Return [X, Y] of the center of cell containing provided text 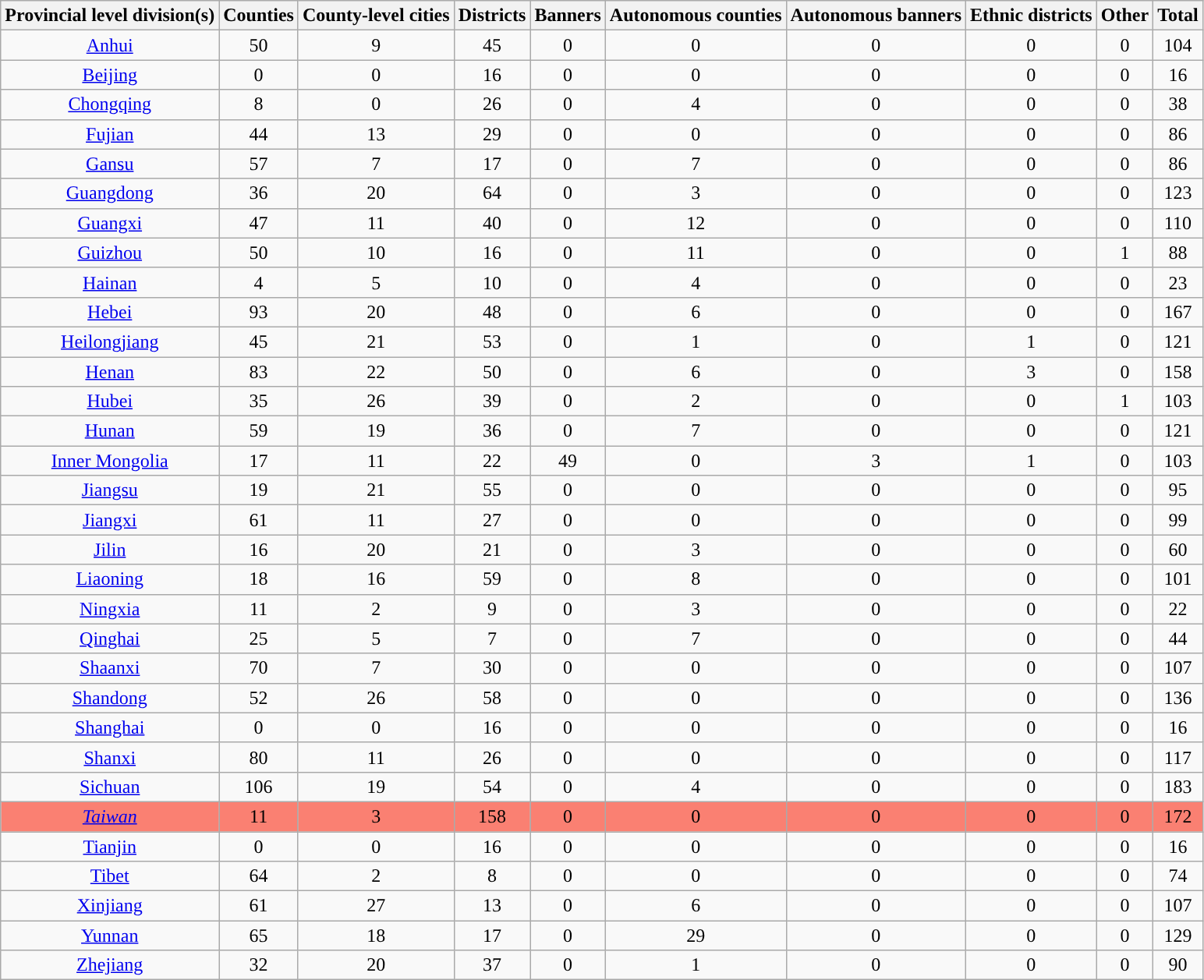
95 [1178, 490]
Chongqing [110, 104]
Fujian [110, 134]
30 [492, 668]
Guizhou [110, 253]
Autonomous banners [876, 16]
104 [1178, 45]
74 [1178, 876]
52 [259, 698]
Qinghai [110, 639]
60 [1178, 550]
Shaanxi [110, 668]
Districts [492, 16]
Hunan [110, 431]
129 [1178, 936]
54 [492, 787]
172 [1178, 816]
Tibet [110, 876]
88 [1178, 253]
Shanghai [110, 727]
117 [1178, 757]
35 [259, 402]
Total [1178, 16]
136 [1178, 698]
Gansu [110, 164]
65 [259, 936]
Provincial level division(s) [110, 16]
Heilongjiang [110, 341]
Taiwan [110, 816]
Beijing [110, 75]
Tianjin [110, 846]
Ningxia [110, 609]
58 [492, 698]
Henan [110, 372]
Other [1124, 16]
Xinjiang [110, 906]
80 [259, 757]
123 [1178, 193]
90 [1178, 965]
County-level cities [376, 16]
Banners [568, 16]
Inner Mongolia [110, 461]
83 [259, 372]
183 [1178, 787]
49 [568, 461]
Jilin [110, 550]
167 [1178, 312]
38 [1178, 104]
Guangxi [110, 223]
Liaoning [110, 579]
12 [696, 223]
Shandong [110, 698]
93 [259, 312]
Hainan [110, 282]
Autonomous counties [696, 16]
47 [259, 223]
Guangdong [110, 193]
48 [492, 312]
Shanxi [110, 757]
25 [259, 639]
Sichuan [110, 787]
106 [259, 787]
32 [259, 965]
110 [1178, 223]
Zhejiang [110, 965]
101 [1178, 579]
Jiangsu [110, 490]
23 [1178, 282]
70 [259, 668]
55 [492, 490]
40 [492, 223]
37 [492, 965]
Hebei [110, 312]
39 [492, 402]
Counties [259, 16]
99 [1178, 520]
Yunnan [110, 936]
Anhui [110, 45]
57 [259, 164]
Jiangxi [110, 520]
Ethnic districts [1032, 16]
Hubei [110, 402]
53 [492, 341]
